Search for the cell housing the specified text and yield its (X, Y) center coordinate. 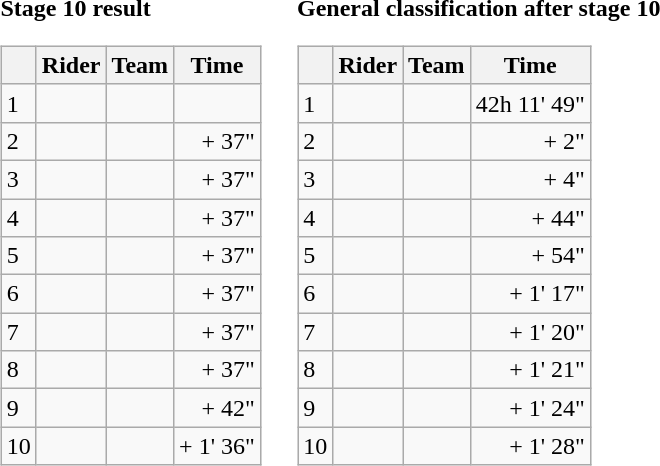
+ 4" (530, 179)
+ 1' 20" (530, 332)
+ 1' 17" (530, 294)
+ 1' 36" (218, 446)
+ 44" (530, 217)
+ 42" (218, 408)
+ 1' 28" (530, 446)
+ 1' 21" (530, 370)
+ 2" (530, 141)
+ 54" (530, 256)
+ 1' 24" (530, 408)
42h 11' 49" (530, 103)
